Determine the [x, y] coordinate at the center of the cell enclosing the given text.  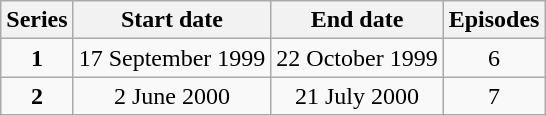
17 September 1999 [172, 58]
End date [357, 20]
21 July 2000 [357, 96]
22 October 1999 [357, 58]
2 [37, 96]
Episodes [494, 20]
Series [37, 20]
1 [37, 58]
2 June 2000 [172, 96]
Start date [172, 20]
6 [494, 58]
7 [494, 96]
